Locate the cell with the specified text and output its (X, Y) center coordinate. 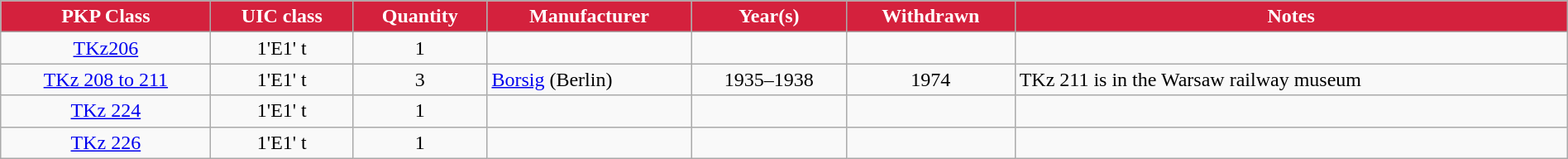
TKz 211 is in the Warsaw railway museum (1291, 79)
TKz206 (106, 48)
Notes (1291, 17)
UIC class (282, 17)
1935–1938 (769, 79)
TKz 224 (106, 111)
Borsig (Berlin) (589, 79)
1974 (931, 79)
Manufacturer (589, 17)
PKP Class (106, 17)
Year(s) (769, 17)
TKz 208 to 211 (106, 79)
Quantity (420, 17)
Withdrawn (931, 17)
3 (420, 79)
TKz 226 (106, 142)
